Search for the cell housing the specified text and yield its (X, Y) center coordinate. 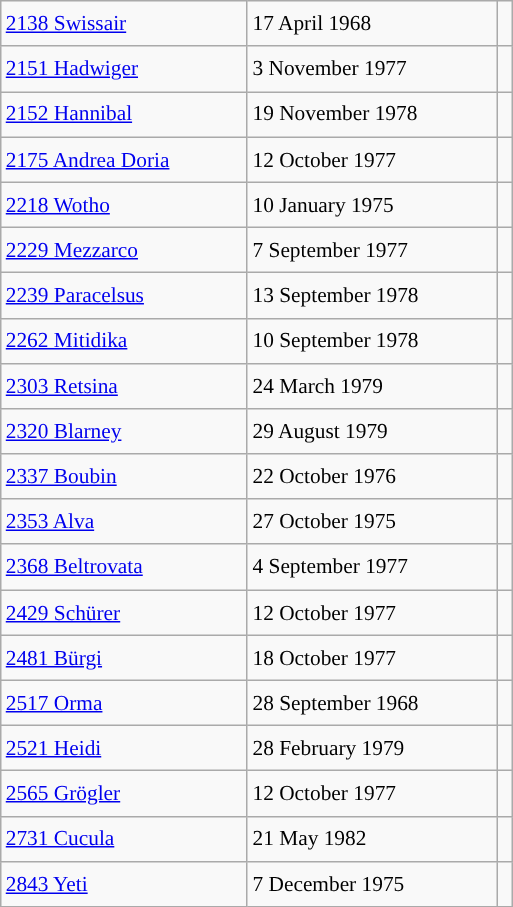
29 August 1979 (372, 432)
2175 Andrea Doria (124, 160)
21 May 1982 (372, 838)
2152 Hannibal (124, 114)
2353 Alva (124, 522)
2843 Yeti (124, 884)
7 December 1975 (372, 884)
3 November 1977 (372, 68)
10 January 1975 (372, 204)
2218 Wotho (124, 204)
22 October 1976 (372, 476)
2262 Mitidika (124, 340)
18 October 1977 (372, 658)
2138 Swissair (124, 24)
27 October 1975 (372, 522)
2565 Grögler (124, 794)
2521 Heidi (124, 748)
2368 Beltrovata (124, 566)
2151 Hadwiger (124, 68)
28 February 1979 (372, 748)
28 September 1968 (372, 702)
2320 Blarney (124, 432)
2429 Schürer (124, 612)
2517 Orma (124, 702)
10 September 1978 (372, 340)
24 March 1979 (372, 386)
2337 Boubin (124, 476)
17 April 1968 (372, 24)
2303 Retsina (124, 386)
2731 Cucula (124, 838)
13 September 1978 (372, 296)
2229 Mezzarco (124, 250)
2481 Bürgi (124, 658)
19 November 1978 (372, 114)
4 September 1977 (372, 566)
2239 Paracelsus (124, 296)
7 September 1977 (372, 250)
